Extract the [x, y] coordinate from the center of the cell holding the provided text.  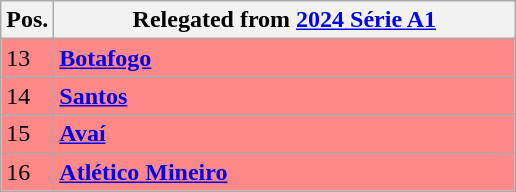
Santos [284, 96]
Avaí [284, 134]
13 [28, 58]
16 [28, 172]
14 [28, 96]
Pos. [28, 20]
Relegated from 2024 Série A1 [284, 20]
15 [28, 134]
Botafogo [284, 58]
Atlético Mineiro [284, 172]
